Search for the cell housing the specified text and yield its (X, Y) center coordinate. 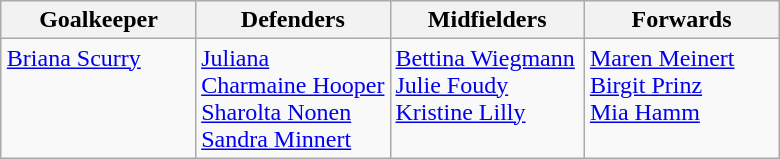
Midfielders (487, 20)
Maren Meinert Birgit Prinz Mia Hamm (681, 98)
Defenders (293, 20)
Goalkeeper (98, 20)
Briana Scurry (98, 98)
Forwards (681, 20)
Bettina Wiegmann Julie Foudy Kristine Lilly (487, 98)
Juliana Charmaine Hooper Sharolta Nonen Sandra Minnert (293, 98)
